Return the (X, Y) coordinate for the center point of the cell that contains the specified text.  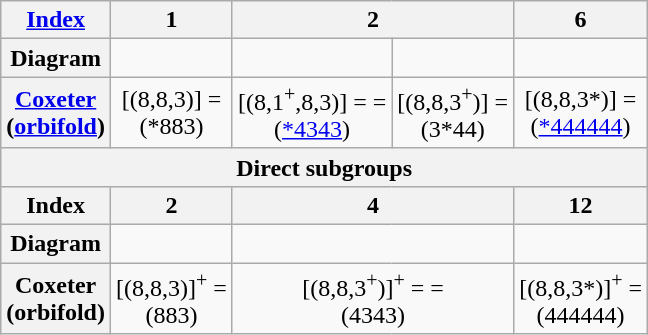
12 (581, 205)
[(8,1+,8,3)] = = (*4343) (312, 113)
[(8,8,3*)] = (*444444) (581, 113)
[(8,8,3)] = (*883) (171, 113)
Direct subgroups (324, 167)
[(8,8,3)]+ = (883) (171, 299)
[(8,8,3+)]+ = = (4343) (372, 299)
1 (171, 20)
[(8,8,3*)]+ = (444444) (581, 299)
4 (372, 205)
6 (581, 20)
[(8,8,3+)] = (3*44) (453, 113)
